Search for the cell housing the specified text and yield its [x, y] center coordinate. 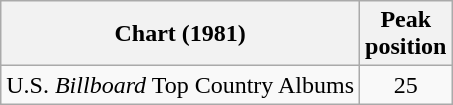
U.S. Billboard Top Country Albums [180, 85]
Chart (1981) [180, 34]
Peakposition [406, 34]
25 [406, 85]
